For the text-containing cell, return its midpoint in (X, Y) coordinate format. 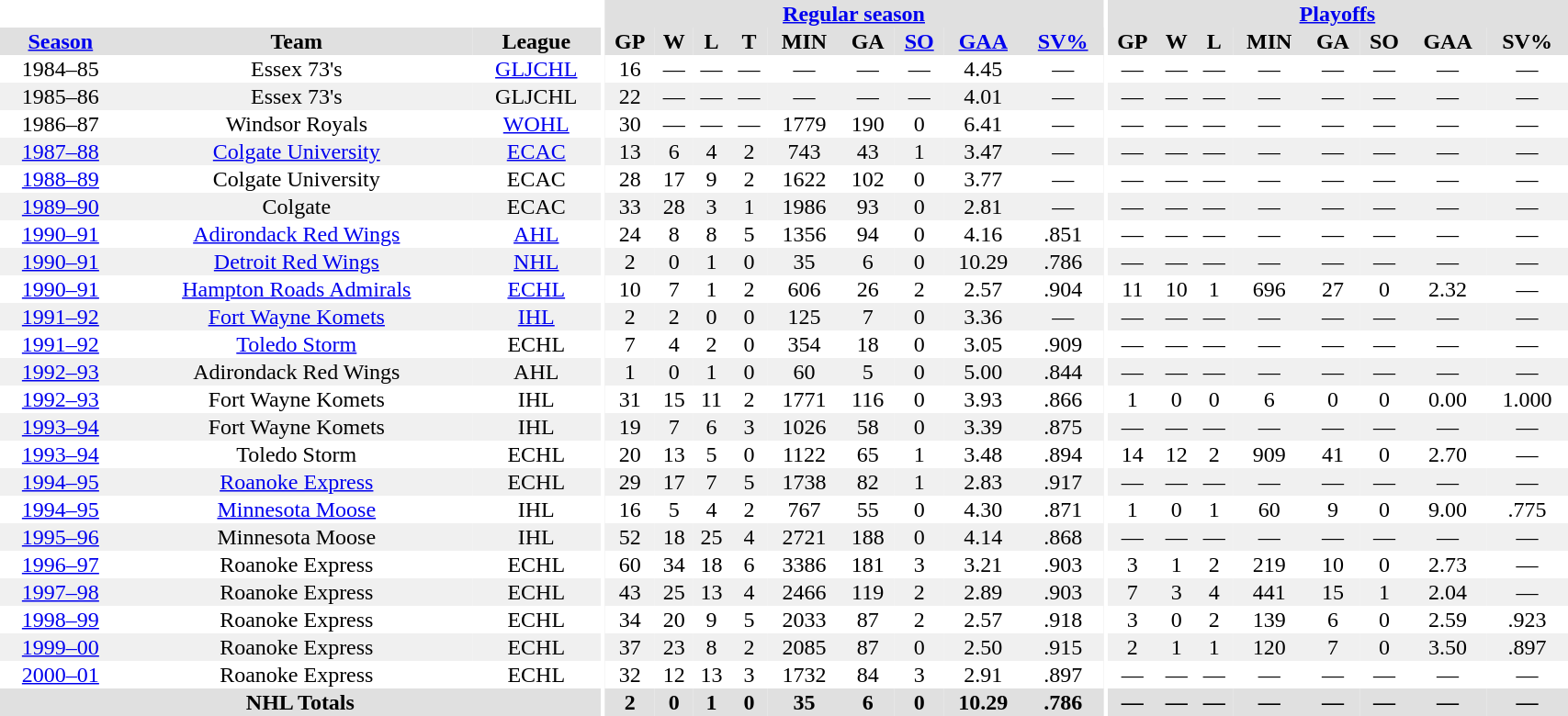
188 (867, 537)
2721 (805, 537)
5.00 (983, 372)
Playoffs (1337, 14)
3.05 (983, 344)
.904 (1062, 289)
41 (1332, 454)
3.50 (1448, 647)
1.000 (1528, 399)
3.21 (983, 565)
2.70 (1448, 454)
3.48 (983, 454)
1356 (805, 234)
2466 (805, 592)
NHL (536, 262)
.868 (1062, 537)
58 (867, 427)
82 (867, 482)
T (750, 41)
4.01 (983, 96)
767 (805, 509)
.775 (1528, 509)
1984–85 (61, 69)
19 (630, 427)
3.36 (983, 317)
.875 (1062, 427)
.923 (1528, 620)
Colgate (297, 207)
Team (297, 41)
.918 (1062, 620)
.917 (1062, 482)
1771 (805, 399)
30 (630, 124)
6.41 (983, 124)
1985–86 (61, 96)
24 (630, 234)
.866 (1062, 399)
3.47 (983, 151)
29 (630, 482)
Windsor Royals (297, 124)
1996–97 (61, 565)
.871 (1062, 509)
102 (867, 179)
.894 (1062, 454)
2000–01 (61, 675)
2085 (805, 647)
1738 (805, 482)
1997–98 (61, 592)
.844 (1062, 372)
65 (867, 454)
2.89 (983, 592)
3.93 (983, 399)
696 (1269, 289)
1026 (805, 427)
0.00 (1448, 399)
219 (1269, 565)
4.16 (983, 234)
32 (630, 675)
125 (805, 317)
1998–99 (61, 620)
1986–87 (61, 124)
1988–89 (61, 179)
52 (630, 537)
.915 (1062, 647)
Hampton Roads Admirals (297, 289)
2.50 (983, 647)
743 (805, 151)
3.39 (983, 427)
354 (805, 344)
2.91 (983, 675)
2033 (805, 620)
3386 (805, 565)
4.45 (983, 69)
116 (867, 399)
1987–88 (61, 151)
2.83 (983, 482)
1989–90 (61, 207)
Season (61, 41)
Detroit Red Wings (297, 262)
181 (867, 565)
119 (867, 592)
55 (867, 509)
3.77 (983, 179)
441 (1269, 592)
4.30 (983, 509)
1999–00 (61, 647)
2.81 (983, 207)
WOHL (536, 124)
Regular season (854, 14)
37 (630, 647)
14 (1132, 454)
.851 (1062, 234)
1732 (805, 675)
2.73 (1448, 565)
2.04 (1448, 592)
190 (867, 124)
2.32 (1448, 289)
League (536, 41)
9.00 (1448, 509)
1122 (805, 454)
1622 (805, 179)
1986 (805, 207)
93 (867, 207)
120 (1269, 647)
94 (867, 234)
NHL Totals (300, 702)
33 (630, 207)
1995–96 (61, 537)
606 (805, 289)
84 (867, 675)
22 (630, 96)
23 (674, 647)
26 (867, 289)
139 (1269, 620)
4.14 (983, 537)
1779 (805, 124)
909 (1269, 454)
2.59 (1448, 620)
27 (1332, 289)
31 (630, 399)
.909 (1062, 344)
